Capture the cell that displays the provided text and extract its (x, y) central coordinate. 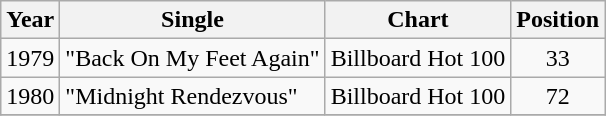
Year (30, 20)
33 (558, 58)
"Back On My Feet Again" (192, 58)
Chart (418, 20)
Position (558, 20)
Single (192, 20)
1980 (30, 96)
"Midnight Rendezvous" (192, 96)
1979 (30, 58)
72 (558, 96)
